Identify which cell holds the provided text, then report its (x, y) central coordinate. 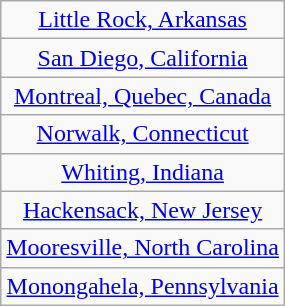
San Diego, California (143, 58)
Little Rock, Arkansas (143, 20)
Monongahela, Pennsylvania (143, 286)
Norwalk, Connecticut (143, 134)
Montreal, Quebec, Canada (143, 96)
Hackensack, New Jersey (143, 210)
Whiting, Indiana (143, 172)
Mooresville, North Carolina (143, 248)
